Provide the (x, y) coordinate of the cell's center where the given text is located.  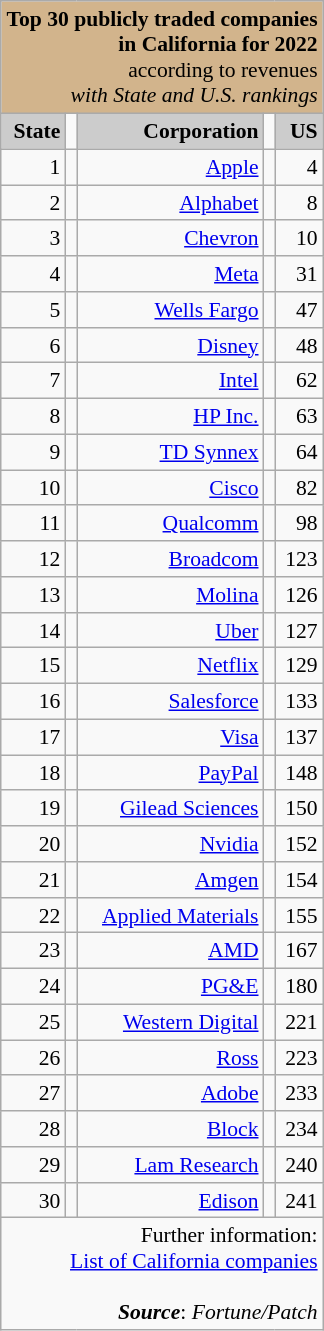
6 (33, 345)
13 (33, 595)
148 (299, 773)
82 (299, 488)
5 (33, 310)
64 (299, 452)
19 (33, 808)
Molina (170, 595)
HP Inc. (170, 416)
29 (33, 1165)
18 (33, 773)
Ross (170, 1058)
62 (299, 381)
98 (299, 523)
Gilead Sciences (170, 808)
Qualcomm (170, 523)
11 (33, 523)
Chevron (170, 238)
221 (299, 1022)
3 (33, 238)
233 (299, 1093)
155 (299, 915)
133 (299, 701)
27 (33, 1093)
Netflix (170, 666)
129 (299, 666)
16 (33, 701)
Applied Materials (170, 915)
Western Digital (170, 1022)
21 (33, 880)
Wells Fargo (170, 310)
24 (33, 986)
Cisco (170, 488)
22 (33, 915)
137 (299, 737)
31 (299, 274)
Apple (170, 167)
2 (33, 203)
Uber (170, 630)
180 (299, 986)
26 (33, 1058)
25 (33, 1022)
Edison (170, 1200)
Top 30 publicly traded companies in California for 2022according to revenueswith State and U.S. rankings (162, 57)
Disney (170, 345)
9 (33, 452)
1 (33, 167)
Block (170, 1129)
20 (33, 844)
241 (299, 1200)
152 (299, 844)
47 (299, 310)
Adobe (170, 1093)
Broadcom (170, 559)
167 (299, 951)
23 (33, 951)
Salesforce (170, 701)
48 (299, 345)
30 (33, 1200)
63 (299, 416)
TD Synnex (170, 452)
7 (33, 381)
AMD (170, 951)
240 (299, 1165)
126 (299, 595)
12 (33, 559)
Alphabet (170, 203)
US (299, 131)
15 (33, 666)
150 (299, 808)
154 (299, 880)
Lam Research (170, 1165)
Intel (170, 381)
Meta (170, 274)
PayPal (170, 773)
Further information:List of California companiesSource: Fortune/Patch (162, 1274)
Visa (170, 737)
PG&E (170, 986)
127 (299, 630)
Nvidia (170, 844)
State (33, 131)
123 (299, 559)
28 (33, 1129)
Amgen (170, 880)
14 (33, 630)
17 (33, 737)
Corporation (170, 131)
223 (299, 1058)
234 (299, 1129)
